Identify which cell holds the provided text, then report its (X, Y) central coordinate. 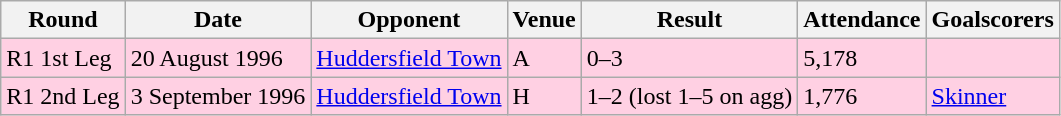
1–2 (lost 1–5 on agg) (689, 96)
Round (63, 20)
R1 2nd Leg (63, 96)
Goalscorers (992, 20)
Date (218, 20)
1,776 (862, 96)
Venue (544, 20)
H (544, 96)
5,178 (862, 58)
R1 1st Leg (63, 58)
Result (689, 20)
A (544, 58)
20 August 1996 (218, 58)
Opponent (409, 20)
Skinner (992, 96)
Attendance (862, 20)
3 September 1996 (218, 96)
0–3 (689, 58)
